Output the [x, y] coordinate of the center of the cell containing the given text.  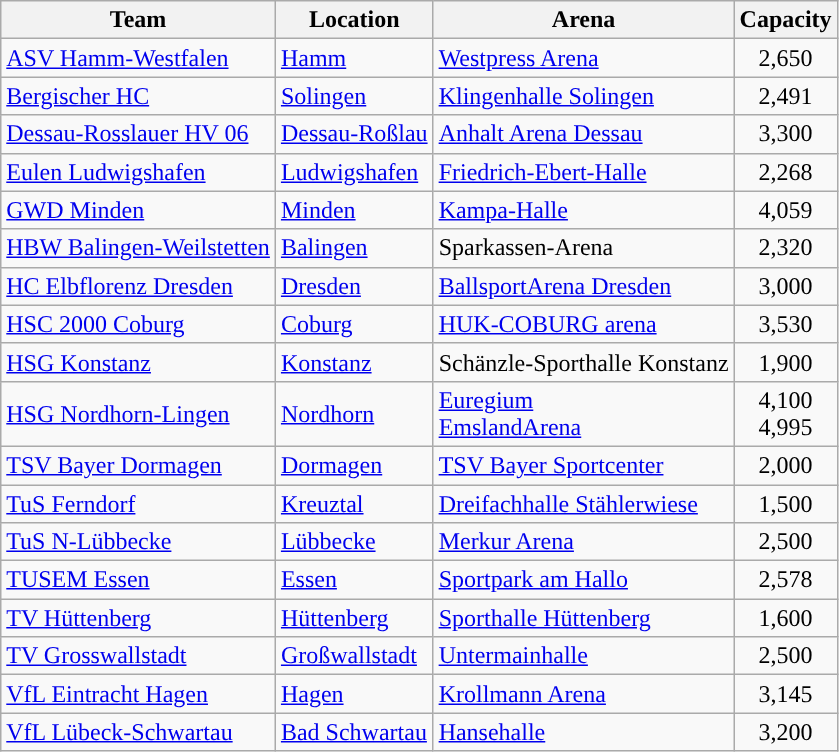
Nordhorn [354, 414]
ASV Hamm-Westfalen [138, 58]
Dessau-Rosslauer HV 06 [138, 134]
HUK-COBURG arena [584, 324]
2,578 [786, 580]
Ludwigshafen [354, 172]
Balingen [354, 248]
Bergischer HC [138, 96]
Merkur Arena [584, 542]
3,000 [786, 286]
1,600 [786, 618]
EuregiumEmslandArena [584, 414]
Konstanz [354, 362]
Dormagen [354, 465]
TSV Bayer Dormagen [138, 465]
HSG Konstanz [138, 362]
2,650 [786, 58]
HSG Nordhorn-Lingen [138, 414]
3,145 [786, 694]
Hamm [354, 58]
Hagen [354, 694]
Hüttenberg [354, 618]
2,320 [786, 248]
Untermainhalle [584, 656]
Dresden [354, 286]
Essen [354, 580]
Kampa-Halle [584, 210]
Dessau-Roßlau [354, 134]
Kreuztal [354, 503]
Sporthalle Hüttenberg [584, 618]
TV Hüttenberg [138, 618]
VfL Eintracht Hagen [138, 694]
TuS N-Lübbecke [138, 542]
4,059 [786, 210]
Minden [354, 210]
Lübbecke [354, 542]
HBW Balingen-Weilstetten [138, 248]
Großwallstadt [354, 656]
3,200 [786, 732]
VfL Lübeck-Schwartau [138, 732]
4,1004,995 [786, 414]
HSC 2000 Coburg [138, 324]
Sportpark am Hallo [584, 580]
TSV Bayer Sportcenter [584, 465]
Hansehalle [584, 732]
TV Grosswallstadt [138, 656]
TUSEM Essen [138, 580]
Westpress Arena [584, 58]
Eulen Ludwigshafen [138, 172]
1,900 [786, 362]
Dreifachhalle Stählerwiese [584, 503]
Team [138, 20]
BallsportArena Dresden [584, 286]
2,268 [786, 172]
TuS Ferndorf [138, 503]
Klingenhalle Solingen [584, 96]
Anhalt Arena Dessau [584, 134]
Schänzle-Sporthalle Konstanz [584, 362]
Location [354, 20]
Friedrich-Ebert-Halle [584, 172]
3,530 [786, 324]
Capacity [786, 20]
Arena [584, 20]
2,491 [786, 96]
2,000 [786, 465]
3,300 [786, 134]
Bad Schwartau [354, 732]
Krollmann Arena [584, 694]
Coburg [354, 324]
Sparkassen-Arena [584, 248]
HC Elbflorenz Dresden [138, 286]
GWD Minden [138, 210]
Solingen [354, 96]
1,500 [786, 503]
